From the cell containing the given text, extract its center point as (X, Y) coordinate. 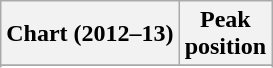
Peakposition (225, 34)
Chart (2012–13) (90, 34)
